Detect which cell encompasses the target text, then output its [X, Y] center coordinate. 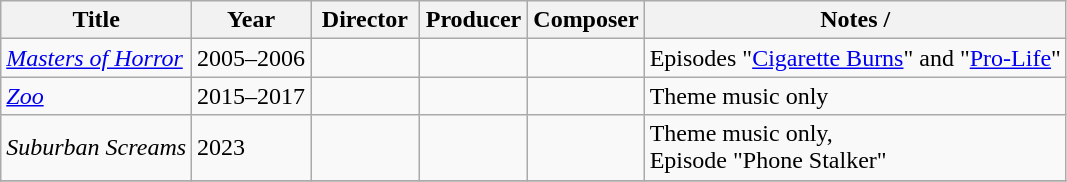
Masters of Horror [96, 58]
2015–2017 [252, 96]
Director [366, 20]
Notes / [855, 20]
2005–2006 [252, 58]
Composer [586, 20]
Zoo [96, 96]
Title [96, 20]
Suburban Screams [96, 148]
Producer [474, 20]
Year [252, 20]
Theme music only,Episode "Phone Stalker" [855, 148]
2023 [252, 148]
Theme music only [855, 96]
Episodes "Cigarette Burns" and "Pro-Life" [855, 58]
